Detect which cell encompasses the target text, then output its [x, y] center coordinate. 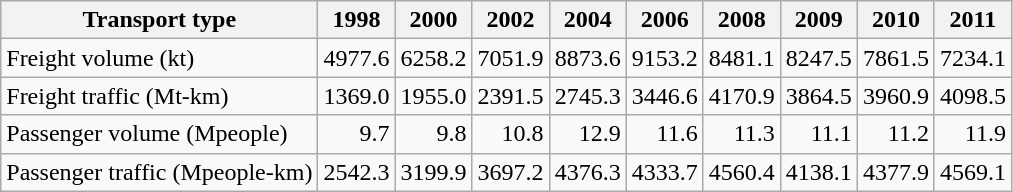
10.8 [510, 134]
11.3 [742, 134]
1998 [356, 20]
4377.9 [896, 172]
6258.2 [434, 58]
8247.5 [818, 58]
3697.2 [510, 172]
2009 [818, 20]
11.2 [896, 134]
2000 [434, 20]
7861.5 [896, 58]
11.9 [972, 134]
2008 [742, 20]
3960.9 [896, 96]
2002 [510, 20]
12.9 [588, 134]
Freight volume (kt) [160, 58]
4560.4 [742, 172]
2006 [664, 20]
Transport type [160, 20]
8873.6 [588, 58]
8481.1 [742, 58]
9.7 [356, 134]
9.8 [434, 134]
7051.9 [510, 58]
Passenger traffic (Mpeople-km) [160, 172]
Passenger volume (Mpeople) [160, 134]
9153.2 [664, 58]
3199.9 [434, 172]
4170.9 [742, 96]
11.6 [664, 134]
11.1 [818, 134]
2010 [896, 20]
2391.5 [510, 96]
4977.6 [356, 58]
4333.7 [664, 172]
2004 [588, 20]
2745.3 [588, 96]
4569.1 [972, 172]
Freight traffic (Mt-km) [160, 96]
3446.6 [664, 96]
2542.3 [356, 172]
1955.0 [434, 96]
4138.1 [818, 172]
2011 [972, 20]
7234.1 [972, 58]
1369.0 [356, 96]
3864.5 [818, 96]
4098.5 [972, 96]
4376.3 [588, 172]
